Pinpoint the cell where the given text exists, returning its [x, y] midpoint coordinate. 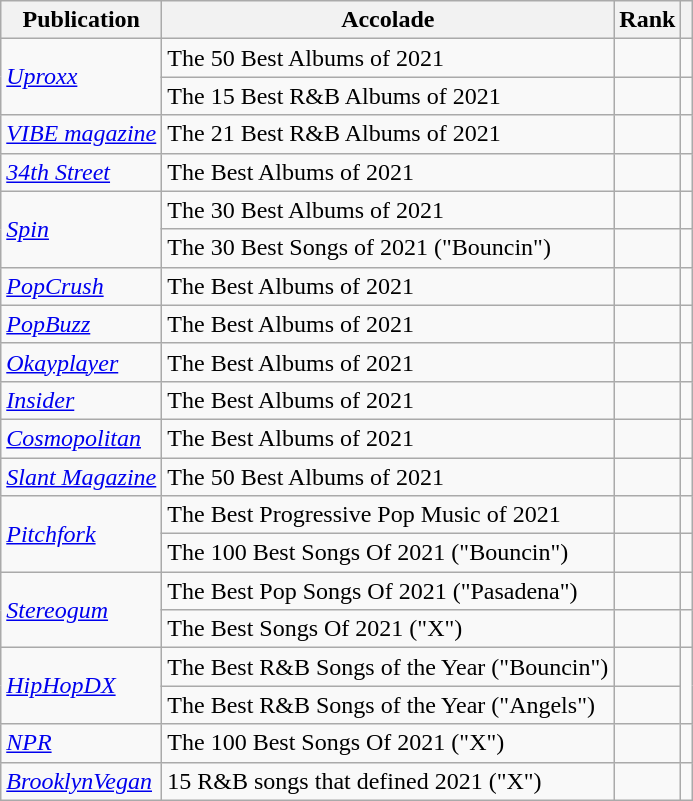
Rank [648, 20]
The 15 Best R&B Albums of 2021 [388, 96]
Pitchfork [82, 534]
The 30 Best Songs of 2021 ("Bouncin") [388, 248]
Uproxx [82, 77]
The 21 Best R&B Albums of 2021 [388, 134]
Cosmopolitan [82, 438]
The Best Songs Of 2021 ("X") [388, 629]
Slant Magazine [82, 477]
HipHopDX [82, 686]
PopBuzz [82, 324]
NPR [82, 743]
Publication [82, 20]
Accolade [388, 20]
Spin [82, 229]
The Best Progressive Pop Music of 2021 [388, 515]
The Best R&B Songs of the Year ("Angels") [388, 705]
VIBE magazine [82, 134]
Stereogum [82, 610]
Insider [82, 400]
Okayplayer [82, 362]
BrooklynVegan [82, 781]
The 100 Best Songs Of 2021 ("Bouncin") [388, 553]
PopCrush [82, 286]
The 100 Best Songs Of 2021 ("X") [388, 743]
15 R&B songs that defined 2021 ("X") [388, 781]
The 30 Best Albums of 2021 [388, 210]
34th Street [82, 172]
The Best R&B Songs of the Year ("Bouncin") [388, 667]
The Best Pop Songs Of 2021 ("Pasadena") [388, 591]
